For the text-containing cell, return its midpoint in (X, Y) coordinate format. 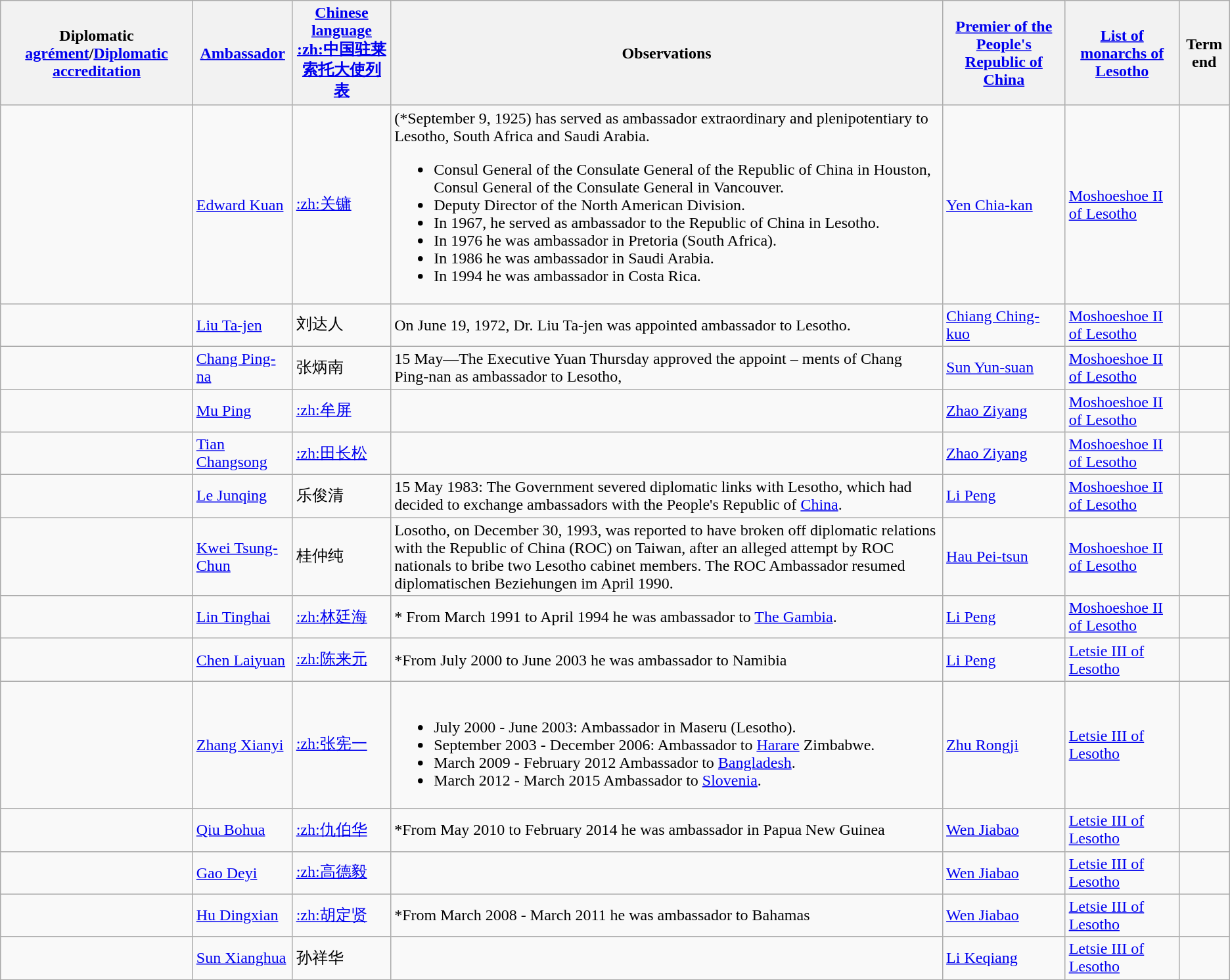
Hau Pei-tsun (1004, 557)
:zh:胡定贤 (342, 916)
Premier of the People's Republic of China (1004, 53)
:zh:张宪一 (342, 745)
Lin Tinghai (242, 617)
Chinese language:zh:中国驻莱索托大使列表 (342, 53)
:zh:陈来元 (342, 659)
:zh:林廷海 (342, 617)
Sun Xianghua (242, 958)
Hu Dingxian (242, 916)
Sun Yun-suan (1004, 368)
Tian Changsong (242, 453)
Zhu Rongji (1004, 745)
Observations (667, 53)
:zh:关镛 (342, 204)
List of monarchs of Lesotho (1122, 53)
Chang Ping-na (242, 368)
:zh:牟屏 (342, 410)
桂仲纯 (342, 557)
Edward Kuan (242, 204)
Zhang Xianyi (242, 745)
On June 19, 1972, Dr. Liu Ta-jen was appointed ambassador to Lesotho. (667, 324)
15 May 1983: The Government severed diplomatic links with Lesotho, which had decided to exchange ambassadors with the People's Republic of China. (667, 497)
Kwei Tsung-Chun (242, 557)
*From March 2008 - March 2011 he was ambassador to Bahamas (667, 916)
:zh:高德毅 (342, 872)
Liu Ta-jen (242, 324)
Chen Laiyuan (242, 659)
Yen Chia-kan (1004, 204)
Qiu Bohua (242, 830)
*From May 2010 to February 2014 he was ambassador in Papua New Guinea (667, 830)
Chiang Ching-kuo (1004, 324)
刘达人 (342, 324)
Li Keqiang (1004, 958)
Gao Deyi (242, 872)
15 May—The Executive Yuan Thursday approved the appoint – ments of Chang Ping-nan as ambassador to Lesotho, (667, 368)
Mu Ping (242, 410)
Ambassador (242, 53)
Term end (1204, 53)
:zh:田长松 (342, 453)
张炳南 (342, 368)
Diplomatic agrément/Diplomatic accreditation (97, 53)
孙祥华 (342, 958)
乐俊清 (342, 497)
:zh:仇伯华 (342, 830)
* From March 1991 to April 1994 he was ambassador to The Gambia. (667, 617)
Le Junqing (242, 497)
*From July 2000 to June 2003 he was ambassador to Namibia (667, 659)
